Determine the [x, y] coordinate at the center of the cell enclosing the given text.  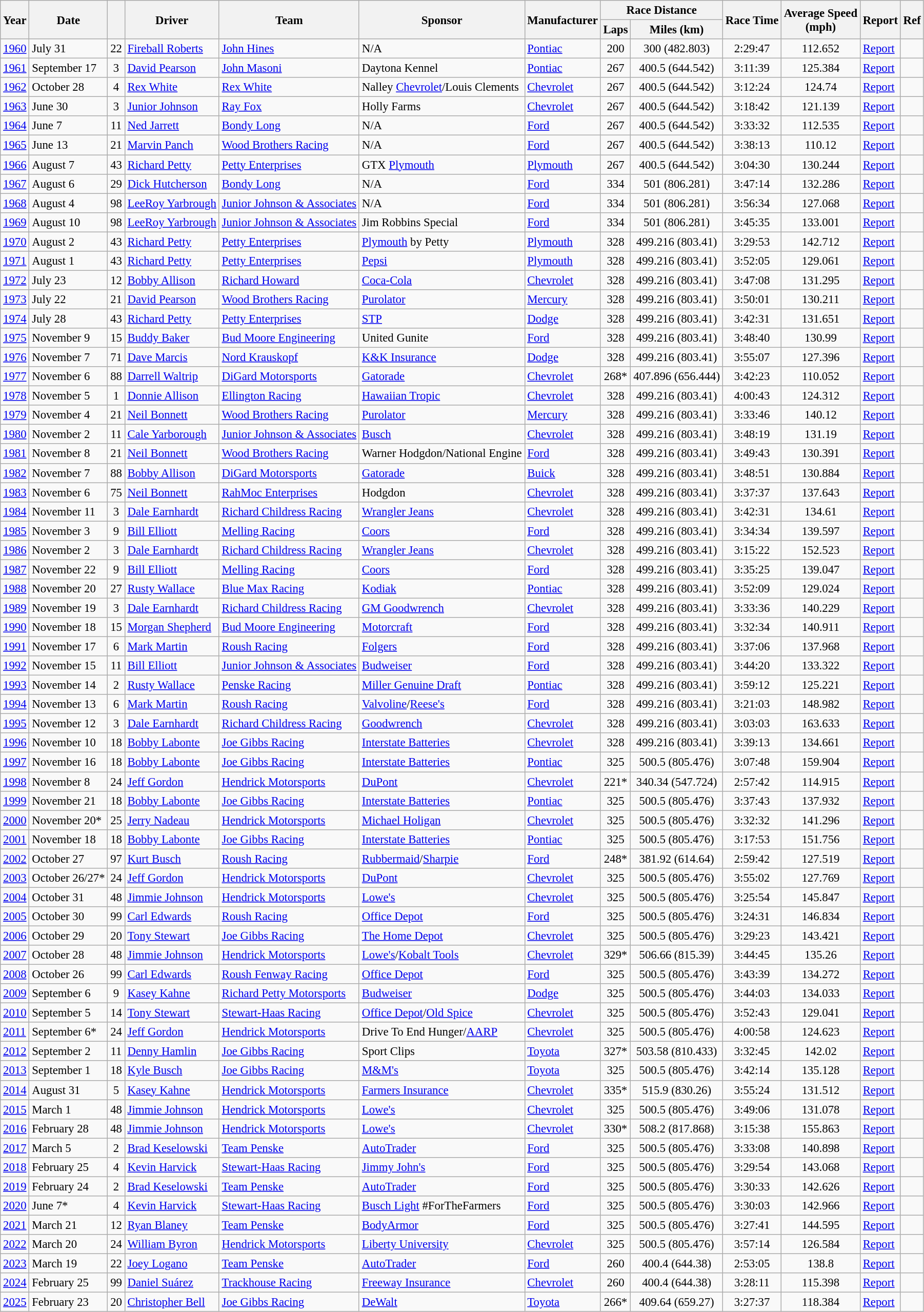
2007 [15, 955]
3:32:34 [752, 627]
3:17:53 [752, 839]
Motorcraft [442, 627]
November 3 [69, 531]
130.99 [821, 338]
March 5 [69, 1148]
Michael Holigan [442, 820]
March 21 [69, 1225]
133.322 [821, 666]
Busch Light #ForTheFarmers [442, 1206]
2019 [15, 1186]
3:45:35 [752, 222]
2018 [15, 1167]
Daniel Suárez [172, 1283]
27 [116, 589]
Holly Farms [442, 107]
June 7 [69, 126]
131.512 [821, 1090]
2004 [15, 897]
1990 [15, 627]
October 26 [69, 975]
November 10 [69, 743]
3:48:40 [752, 338]
124.74 [821, 87]
329* [615, 955]
134.033 [821, 993]
John Hines [289, 49]
July 28 [69, 319]
Team [289, 19]
Trackhouse Racing [289, 1283]
508.2 (817.868) [677, 1128]
3:55:02 [752, 878]
October 29 [69, 936]
407.896 (656.444) [677, 376]
June 13 [69, 145]
Denny Hamlin [172, 1051]
3:03:03 [752, 724]
138.8 [821, 1264]
November 14 [69, 685]
March 1 [69, 1109]
143.068 [821, 1167]
2024 [15, 1283]
July 31 [69, 49]
November 4 [69, 415]
409.64 (659.27) [677, 1302]
Dick Hutcherson [172, 184]
125.384 [821, 68]
114.915 [821, 782]
3:15:22 [752, 550]
June 7* [69, 1206]
2009 [15, 993]
1962 [15, 87]
142.966 [821, 1206]
3:28:11 [752, 1283]
3:35:25 [752, 569]
September 1 [69, 1071]
131.19 [821, 434]
131.295 [821, 280]
163.633 [821, 724]
266* [615, 1302]
June 30 [69, 107]
3:48:51 [752, 473]
Warner Hodgdon/National Engine [442, 454]
155.863 [821, 1128]
3:59:12 [752, 685]
August 31 [69, 1090]
Buick [563, 473]
125.221 [821, 685]
GTX Plymouth [442, 165]
Roush Fenway Racing [289, 975]
John Masoni [289, 68]
3:30:33 [752, 1186]
2:57:42 [752, 782]
Liberty University [442, 1244]
Busch [442, 434]
2:29:47 [752, 49]
Kurt Busch [172, 859]
1980 [15, 434]
129.024 [821, 589]
February 28 [69, 1128]
November 20 [69, 589]
1966 [15, 165]
3:47:08 [752, 280]
1985 [15, 531]
November 21 [69, 801]
4:00:58 [752, 1032]
1967 [15, 184]
October 30 [69, 917]
131.078 [821, 1109]
Miles (km) [677, 30]
142.712 [821, 242]
3:27:37 [752, 1302]
November 15 [69, 666]
Driver [172, 19]
3:32:45 [752, 1051]
Plymouth by Petty [442, 242]
2002 [15, 859]
August 10 [69, 222]
140.12 [821, 415]
2015 [15, 1109]
September 2 [69, 1051]
Morgan Shepherd [172, 627]
25 [116, 820]
August 4 [69, 203]
September 17 [69, 68]
Cale Yarborough [172, 434]
129.061 [821, 261]
2016 [15, 1128]
1992 [15, 666]
2017 [15, 1148]
1976 [15, 357]
November 12 [69, 724]
Jimmy John's [442, 1167]
Manufacturer [563, 19]
2023 [15, 1264]
2020 [15, 1206]
71 [116, 357]
134.272 [821, 975]
Fireball Roberts [172, 49]
221* [615, 782]
1995 [15, 724]
September 6 [69, 993]
3:49:06 [752, 1109]
2025 [15, 1302]
Freeway Insurance [442, 1283]
August 7 [69, 165]
3:27:41 [752, 1225]
Dave Marcis [172, 357]
268* [615, 376]
November 20* [69, 820]
Ray Fox [289, 107]
Ned Jarrett [172, 126]
Farmers Insurance [442, 1090]
July 23 [69, 280]
330* [615, 1128]
November 16 [69, 762]
1968 [15, 203]
3:44:20 [752, 666]
November 13 [69, 704]
Donnie Allison [172, 396]
134.661 [821, 743]
GM Goodwrench [442, 608]
1984 [15, 511]
130.391 [821, 454]
November 11 [69, 511]
135.26 [821, 955]
November 22 [69, 569]
2011 [15, 1032]
2001 [15, 839]
381.92 (614.64) [677, 859]
140.229 [821, 608]
340.34 (547.724) [677, 782]
Nord Krauskopf [289, 357]
1993 [15, 685]
1991 [15, 647]
126.584 [821, 1244]
M&M's [442, 1071]
Jim Robbins Special [442, 222]
97 [116, 859]
140.898 [821, 1148]
130.211 [821, 300]
November 5 [69, 396]
3:25:54 [752, 897]
RahMoc Enterprises [289, 492]
Richard Petty Motorsports [289, 993]
3:33:46 [752, 415]
145.847 [821, 897]
Drive To End Hunger/AARP [442, 1032]
515.9 (830.26) [677, 1090]
United Gunite [442, 338]
148.982 [821, 704]
2008 [15, 975]
248* [615, 859]
127.769 [821, 878]
140.911 [821, 627]
October 26/27* [69, 878]
Laps [615, 30]
2021 [15, 1225]
127.519 [821, 859]
3:33:36 [752, 608]
Office Depot/Old Spice [442, 1013]
Valvoline/Reese's [442, 704]
Jerry Nadeau [172, 820]
November 17 [69, 647]
October 31 [69, 897]
135.128 [821, 1071]
1997 [15, 762]
3:44:45 [752, 955]
1960 [15, 49]
2014 [15, 1090]
1981 [15, 454]
131.651 [821, 319]
1961 [15, 68]
3:55:07 [752, 357]
124.312 [821, 396]
124.623 [821, 1032]
1999 [15, 801]
STP [442, 319]
November 19 [69, 608]
3:37:43 [752, 801]
Junior Johnson [172, 107]
130.884 [821, 473]
139.597 [821, 531]
1972 [15, 280]
Darrell Waltrip [172, 376]
3:38:13 [752, 145]
2003 [15, 878]
132.286 [821, 184]
1971 [15, 261]
Race Distance [661, 10]
1994 [15, 704]
1996 [15, 743]
1970 [15, 242]
335* [615, 1090]
Coca-Cola [442, 280]
146.834 [821, 917]
3:29:53 [752, 242]
3:57:14 [752, 1244]
September 5 [69, 1013]
327* [615, 1051]
September 6* [69, 1032]
3:30:03 [752, 1206]
1986 [15, 550]
300 (482.803) [677, 49]
1977 [15, 376]
Hawaiian Tropic [442, 396]
151.756 [821, 839]
14 [116, 1013]
3:32:32 [752, 820]
1988 [15, 589]
2005 [15, 917]
141.296 [821, 820]
3:43:39 [752, 975]
Folgers [442, 647]
Sport Clips [442, 1051]
3:37:37 [752, 492]
3:33:32 [752, 126]
3:50:01 [752, 300]
4:00:43 [752, 396]
3:11:39 [752, 68]
Blue Max Racing [289, 589]
129.041 [821, 1013]
152.523 [821, 550]
February 23 [69, 1302]
March 19 [69, 1264]
134.61 [821, 511]
137.932 [821, 801]
Kyle Busch [172, 1071]
Average Speed(mph) [821, 19]
3:52:05 [752, 261]
3:52:09 [752, 589]
Daytona Kennel [442, 68]
Year [15, 19]
200 [615, 49]
110.052 [821, 376]
K&K Insurance [442, 357]
3:44:03 [752, 993]
3:24:31 [752, 917]
November 9 [69, 338]
Goodwrench [442, 724]
3:04:30 [752, 165]
159.904 [821, 762]
Race Time [752, 19]
1978 [15, 396]
1998 [15, 782]
Richard Howard [289, 280]
1975 [15, 338]
133.001 [821, 222]
BodyArmor [442, 1225]
142.02 [821, 1051]
137.968 [821, 647]
Kodiak [442, 589]
3:48:19 [752, 434]
3:37:06 [752, 647]
3:18:42 [752, 107]
2000 [15, 820]
1987 [15, 569]
Ryan Blaney [172, 1225]
3:42:23 [752, 376]
Date [69, 19]
1969 [15, 222]
130.244 [821, 165]
3:42:14 [752, 1071]
3:52:43 [752, 1013]
3:39:13 [752, 743]
August 2 [69, 242]
Miller Genuine Draft [442, 685]
29 [116, 184]
143.421 [821, 936]
112.652 [821, 49]
Christopher Bell [172, 1302]
Pepsi [442, 261]
February 24 [69, 1186]
The Home Depot [442, 936]
3:34:34 [752, 531]
1982 [15, 473]
3:47:14 [752, 184]
1963 [15, 107]
August 1 [69, 261]
Ellington Racing [289, 396]
5 [116, 1090]
144.595 [821, 1225]
137.643 [821, 492]
1974 [15, 319]
121.139 [821, 107]
Sponsor [442, 19]
75 [116, 492]
3:15:38 [752, 1128]
Rubbermaid/Sharpie [442, 859]
1973 [15, 300]
1979 [15, 415]
2022 [15, 1244]
3:56:34 [752, 203]
Penske Racing [289, 685]
William Byron [172, 1244]
3:49:43 [752, 454]
1989 [15, 608]
Buddy Baker [172, 338]
2010 [15, 1013]
Hodgdon [442, 492]
506.66 (815.39) [677, 955]
3:21:03 [752, 704]
127.068 [821, 203]
3:55:24 [752, 1090]
3:29:54 [752, 1167]
Ref [912, 19]
139.047 [821, 569]
110.12 [821, 145]
2013 [15, 1071]
2:59:42 [752, 859]
2012 [15, 1051]
July 22 [69, 300]
127.396 [821, 357]
Nalley Chevrolet/Louis Clements [442, 87]
118.384 [821, 1302]
2006 [15, 936]
1983 [15, 492]
August 6 [69, 184]
1 [116, 396]
Joey Logano [172, 1264]
March 20 [69, 1244]
3:29:23 [752, 936]
DeWalt [442, 1302]
October 27 [69, 859]
503.58 (810.433) [677, 1051]
3:07:48 [752, 762]
142.626 [821, 1186]
2:53:05 [752, 1264]
112.535 [821, 126]
Marvin Panch [172, 145]
Lowe's/Kobalt Tools [442, 955]
115.398 [821, 1283]
1965 [15, 145]
3:33:08 [752, 1148]
3:12:24 [752, 87]
1964 [15, 126]
